For the text-containing cell, return its midpoint in [x, y] coordinate format. 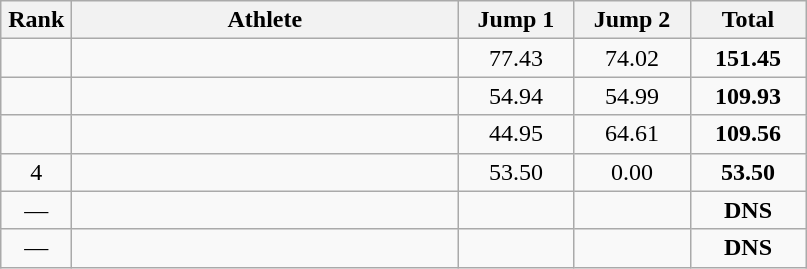
Total [748, 20]
Jump 2 [632, 20]
109.93 [748, 96]
0.00 [632, 172]
Jump 1 [516, 20]
Rank [36, 20]
64.61 [632, 134]
54.99 [632, 96]
44.95 [516, 134]
77.43 [516, 58]
Athlete [265, 20]
74.02 [632, 58]
109.56 [748, 134]
4 [36, 172]
54.94 [516, 96]
151.45 [748, 58]
